Extract the (x, y) coordinate from the center of the cell holding the provided text.  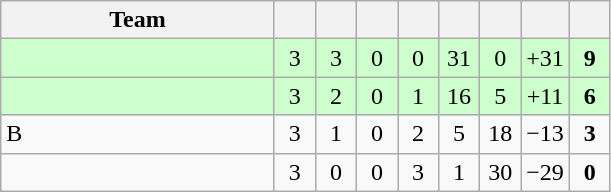
31 (460, 58)
6 (590, 96)
+11 (546, 96)
−29 (546, 172)
+31 (546, 58)
−13 (546, 134)
9 (590, 58)
16 (460, 96)
Team (138, 20)
30 (500, 172)
B (138, 134)
18 (500, 134)
